Capture the cell that displays the provided text and extract its (x, y) central coordinate. 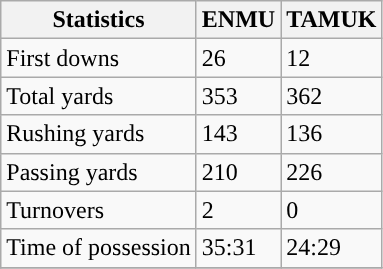
136 (332, 134)
Rushing yards (99, 134)
Turnovers (99, 210)
Time of possession (99, 248)
0 (332, 210)
ENMU (238, 20)
143 (238, 134)
12 (332, 58)
362 (332, 96)
210 (238, 172)
TAMUK (332, 20)
353 (238, 96)
26 (238, 58)
Statistics (99, 20)
Total yards (99, 96)
35:31 (238, 248)
Passing yards (99, 172)
24:29 (332, 248)
2 (238, 210)
First downs (99, 58)
226 (332, 172)
